Output the [x, y] coordinate of the center of the cell containing the given text.  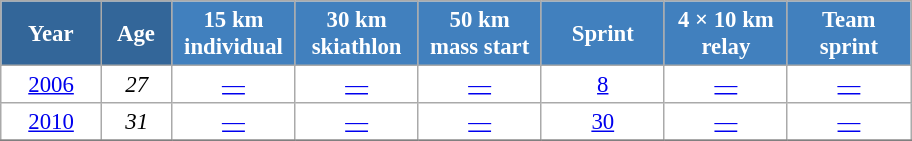
2010 [52, 122]
27 [136, 85]
Team sprint [848, 34]
Year [52, 34]
31 [136, 122]
2006 [52, 85]
15 km individual [234, 34]
4 × 10 km relay [726, 34]
50 km mass start [480, 34]
Age [136, 34]
Sprint [602, 34]
30 km skiathlon [356, 34]
8 [602, 85]
30 [602, 122]
